Search for the cell housing the specified text and yield its [X, Y] center coordinate. 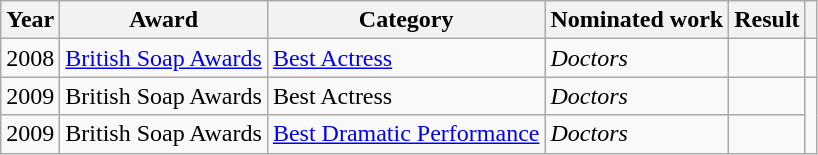
Nominated work [637, 20]
2008 [30, 58]
Year [30, 20]
Best Dramatic Performance [406, 134]
Category [406, 20]
Award [164, 20]
Result [767, 20]
